Extract the (X, Y) coordinate from the center of the cell holding the provided text.  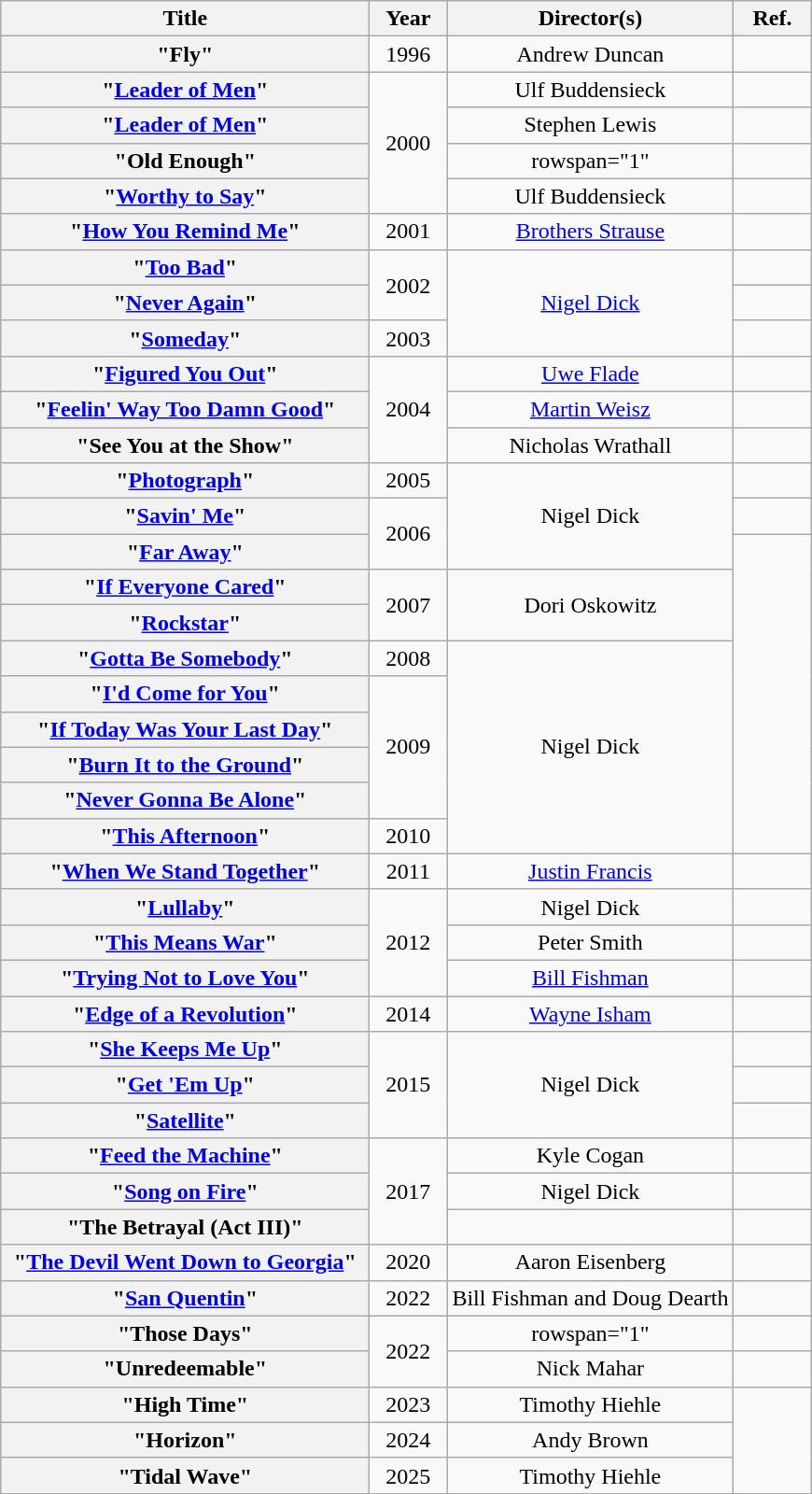
"Fly" (185, 54)
2005 (409, 481)
1996 (409, 54)
"The Devil Went Down to Georgia" (185, 1262)
"Photograph" (185, 481)
2006 (409, 534)
2024 (409, 1440)
Bill Fishman (590, 978)
"Never Again" (185, 303)
"High Time" (185, 1404)
"Someday" (185, 338)
"Far Away" (185, 552)
2001 (409, 232)
2000 (409, 143)
Martin Weisz (590, 409)
"Rockstar" (185, 623)
"Old Enough" (185, 161)
"Those Days" (185, 1333)
Peter Smith (590, 942)
Brothers Strause (590, 232)
Justin Francis (590, 871)
"When We Stand Together" (185, 871)
"She Keeps Me Up" (185, 1050)
"Gotta Be Somebody" (185, 658)
"Song on Fire" (185, 1191)
"Lullaby" (185, 907)
"Satellite" (185, 1120)
Ref. (773, 19)
"This Means War" (185, 942)
Bill Fishman and Doug Dearth (590, 1298)
2010 (409, 836)
"Horizon" (185, 1440)
Title (185, 19)
"San Quentin" (185, 1298)
"The Betrayal (Act III)" (185, 1227)
Aaron Eisenberg (590, 1262)
"Feed the Machine" (185, 1156)
"If Everyone Cared" (185, 587)
Andrew Duncan (590, 54)
2014 (409, 1013)
2020 (409, 1262)
Year (409, 19)
2012 (409, 942)
2002 (409, 285)
Stephen Lewis (590, 125)
2008 (409, 658)
2003 (409, 338)
"Figured You Out" (185, 373)
"Feelin' Way Too Damn Good" (185, 409)
"Worthy to Say" (185, 196)
"I'd Come for You" (185, 694)
2017 (409, 1191)
2025 (409, 1475)
Nick Mahar (590, 1369)
"Trying Not to Love You" (185, 978)
Dori Oskowitz (590, 605)
"If Today Was Your Last Day" (185, 729)
Kyle Cogan (590, 1156)
2011 (409, 871)
2015 (409, 1085)
"Too Bad" (185, 267)
"This Afternoon" (185, 836)
2009 (409, 747)
"Never Gonna Be Alone" (185, 800)
"Tidal Wave" (185, 1475)
2004 (409, 409)
"See You at the Show" (185, 445)
Andy Brown (590, 1440)
2023 (409, 1404)
"Unredeemable" (185, 1369)
"How You Remind Me" (185, 232)
"Burn It to the Ground" (185, 765)
"Edge of a Revolution" (185, 1013)
Uwe Flade (590, 373)
2007 (409, 605)
Wayne Isham (590, 1013)
"Get 'Em Up" (185, 1085)
"Savin' Me" (185, 516)
Director(s) (590, 19)
Nicholas Wrathall (590, 445)
